Scan for the cell matching the given text and deliver its [X, Y] coordinate at center. 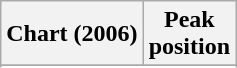
Peakposition [189, 34]
Chart (2006) [72, 34]
